Extract the (X, Y) coordinate from the center of the cell holding the provided text.  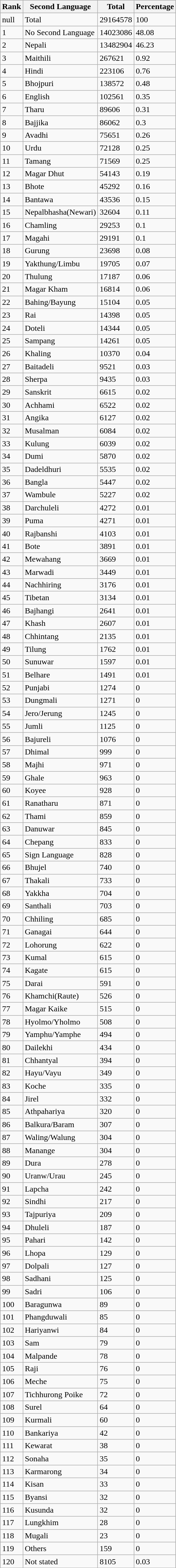
74 (11, 970)
Sadhani (60, 1279)
16814 (116, 289)
0.19 (155, 174)
Urdu (60, 148)
17187 (116, 276)
14344 (116, 328)
Bahing/Bayung (60, 302)
5 (11, 84)
Chepang (60, 842)
13482904 (116, 45)
Sherpa (60, 379)
845 (116, 829)
15104 (116, 302)
Mewahang (60, 559)
Musalman (60, 431)
Meche (60, 1381)
Santhali (60, 906)
63 (11, 829)
6615 (116, 392)
16 (11, 225)
93 (11, 1215)
8 (11, 122)
Angika (60, 418)
Koche (60, 1086)
24 (11, 328)
622 (116, 945)
19 (11, 264)
44 (11, 585)
159 (116, 1548)
72128 (116, 148)
116 (11, 1510)
Lapcha (60, 1189)
Nachhiring (60, 585)
Jirel (60, 1099)
Dhuleli (60, 1227)
0.11 (155, 212)
Malpande (60, 1356)
Sam (60, 1343)
30 (11, 405)
1245 (116, 713)
Dadeldhuri (60, 469)
434 (116, 1047)
Karmarong (60, 1471)
99 (11, 1292)
0.76 (155, 71)
29191 (116, 238)
Tilung (60, 649)
Phangduwali (60, 1317)
46.23 (155, 45)
Tajpuriya (60, 1215)
37 (11, 495)
8105 (116, 1561)
Sadri (60, 1292)
0.31 (155, 109)
1125 (116, 726)
41 (11, 546)
Bhujel (60, 868)
Dolpali (60, 1266)
Tibetan (60, 598)
Majhi (60, 765)
62 (11, 816)
Ranatharu (60, 803)
Hyolmo/Yholmo (60, 1022)
0.15 (155, 200)
508 (116, 1022)
11 (11, 161)
15 (11, 212)
591 (116, 983)
67 (11, 880)
Rajbanshi (60, 533)
119 (11, 1548)
242 (116, 1189)
101 (11, 1317)
59 (11, 777)
Surel (60, 1407)
1076 (116, 739)
97 (11, 1266)
Kewarat (60, 1446)
Chhantyal (60, 1060)
Dungmali (60, 700)
1762 (116, 649)
245 (116, 1176)
Dhimal (60, 752)
2641 (116, 611)
129 (116, 1253)
29164578 (116, 20)
Bajureli (60, 739)
English (60, 97)
740 (116, 868)
3669 (116, 559)
53 (11, 700)
6 (11, 97)
81 (11, 1060)
Khaling (60, 353)
871 (116, 803)
120 (11, 1561)
80 (11, 1047)
36 (11, 482)
187 (116, 1227)
46 (11, 611)
21 (11, 289)
14398 (116, 315)
Chhintang (60, 636)
704 (116, 893)
Rai (60, 315)
3134 (116, 598)
108 (11, 1407)
Bote (60, 546)
0.48 (155, 84)
65 (11, 855)
833 (116, 842)
Punjabi (60, 688)
Khash (60, 623)
null (11, 20)
56 (11, 739)
49 (11, 649)
23698 (116, 251)
104 (11, 1356)
14023086 (116, 32)
335 (116, 1086)
Thulung (60, 276)
32604 (116, 212)
Yamphu/Yamphe (60, 1035)
29253 (116, 225)
999 (116, 752)
Sindhi (60, 1202)
0.04 (155, 353)
82 (11, 1073)
859 (116, 816)
Lohorung (60, 945)
113 (11, 1471)
Kisan (60, 1484)
Bhojpuri (60, 84)
Bankariya (60, 1433)
73 (11, 957)
6039 (116, 444)
12 (11, 174)
4 (11, 71)
685 (116, 919)
Bajjika (60, 122)
66 (11, 868)
Sonaha (60, 1459)
69 (11, 906)
Thami (60, 816)
Bantawa (60, 200)
90 (11, 1176)
Byansi (60, 1497)
25 (11, 341)
96 (11, 1253)
Hariyanwi (60, 1330)
45292 (116, 187)
40 (11, 533)
332 (116, 1099)
Darchuleli (60, 508)
Darai (60, 983)
10 (11, 148)
Koyee (60, 791)
209 (116, 1215)
Uranw/Urau (60, 1176)
45 (11, 598)
Magar Dhut (60, 174)
Kulung (60, 444)
Nepalbhasha(Newari) (60, 212)
19705 (116, 264)
31 (11, 418)
Bajhangi (60, 611)
494 (116, 1035)
83 (11, 1086)
7 (11, 109)
109 (11, 1420)
48.08 (155, 32)
27 (11, 366)
70 (11, 919)
102561 (116, 97)
5447 (116, 482)
117 (11, 1523)
57 (11, 752)
9521 (116, 366)
703 (116, 906)
928 (116, 791)
9435 (116, 379)
0.26 (155, 135)
55 (11, 726)
142 (116, 1240)
Chhiling (60, 919)
267621 (116, 58)
Tichhurong Poike (60, 1394)
4272 (116, 508)
Hindi (60, 71)
Magahi (60, 238)
Percentage (155, 7)
Bangla (60, 482)
Kusunda (60, 1510)
6127 (116, 418)
3 (11, 58)
47 (11, 623)
5535 (116, 469)
217 (116, 1202)
5227 (116, 495)
320 (116, 1112)
Wambule (60, 495)
Others (60, 1548)
50 (11, 662)
Jero/Jerung (60, 713)
68 (11, 893)
Baitadeli (60, 366)
0.92 (155, 58)
118 (11, 1536)
Manange (60, 1150)
103 (11, 1343)
3176 (116, 585)
29 (11, 392)
125 (116, 1279)
92 (11, 1202)
17 (11, 238)
115 (11, 1497)
5870 (116, 456)
Balkura/Baram (60, 1124)
13 (11, 187)
110 (11, 1433)
91 (11, 1189)
0.08 (155, 251)
526 (116, 996)
39 (11, 521)
22 (11, 302)
26 (11, 353)
Danuwar (60, 829)
Sanskrit (60, 392)
Khamchi(Raute) (60, 996)
Nepali (60, 45)
Marwadi (60, 572)
Baragunwa (60, 1304)
Lungkhim (60, 1523)
Hayu/Vayu (60, 1073)
828 (116, 855)
54143 (116, 174)
6522 (116, 405)
0.07 (155, 264)
9 (11, 135)
Sign Language (60, 855)
223106 (116, 71)
Magar Kham (60, 289)
Tamang (60, 161)
95 (11, 1240)
89606 (116, 109)
Mugali (60, 1536)
No Second Language (60, 32)
114 (11, 1484)
963 (116, 777)
Pahari (60, 1240)
Not stated (60, 1561)
Yakkha (60, 893)
Ganagai (60, 932)
Dailekhi (60, 1047)
1597 (116, 662)
Rank (11, 7)
Ghale (60, 777)
6084 (116, 431)
Kurmali (60, 1420)
Doteli (60, 328)
51 (11, 675)
86 (11, 1124)
14261 (116, 341)
111 (11, 1446)
515 (116, 1009)
Kumal (60, 957)
0.35 (155, 97)
Avadhi (60, 135)
Sunuwar (60, 662)
1491 (116, 675)
61 (11, 803)
349 (116, 1073)
102 (11, 1330)
Dura (60, 1163)
278 (116, 1163)
4271 (116, 521)
Second Language (60, 7)
Achhami (60, 405)
Gurung (60, 251)
112 (11, 1459)
14 (11, 200)
Dumi (60, 456)
43536 (116, 200)
Waling/Walung (60, 1137)
Lhopa (60, 1253)
Yakthung/Limbu (60, 264)
307 (116, 1124)
Magar Kaike (60, 1009)
54 (11, 713)
Chamling (60, 225)
644 (116, 932)
0.3 (155, 122)
Jumli (60, 726)
Maithili (60, 58)
43 (11, 572)
94 (11, 1227)
107 (11, 1394)
0.16 (155, 187)
98 (11, 1279)
2 (11, 45)
10370 (116, 353)
Thakali (60, 880)
105 (11, 1368)
48 (11, 636)
86062 (116, 122)
Kagate (60, 970)
87 (11, 1137)
Bhote (60, 187)
1271 (116, 700)
1274 (116, 688)
Tharu (60, 109)
58 (11, 765)
4103 (116, 533)
Athpahariya (60, 1112)
138572 (116, 84)
71 (11, 932)
Belhare (60, 675)
Puma (60, 521)
Sampang (60, 341)
52 (11, 688)
20 (11, 276)
2607 (116, 623)
77 (11, 1009)
3449 (116, 572)
88 (11, 1150)
971 (116, 765)
Raji (60, 1368)
3891 (116, 546)
75651 (116, 135)
127 (116, 1266)
1 (11, 32)
733 (116, 880)
71569 (116, 161)
18 (11, 251)
394 (116, 1060)
2135 (116, 636)
